Extract the [X, Y] coordinate from the center of the cell holding the provided text.  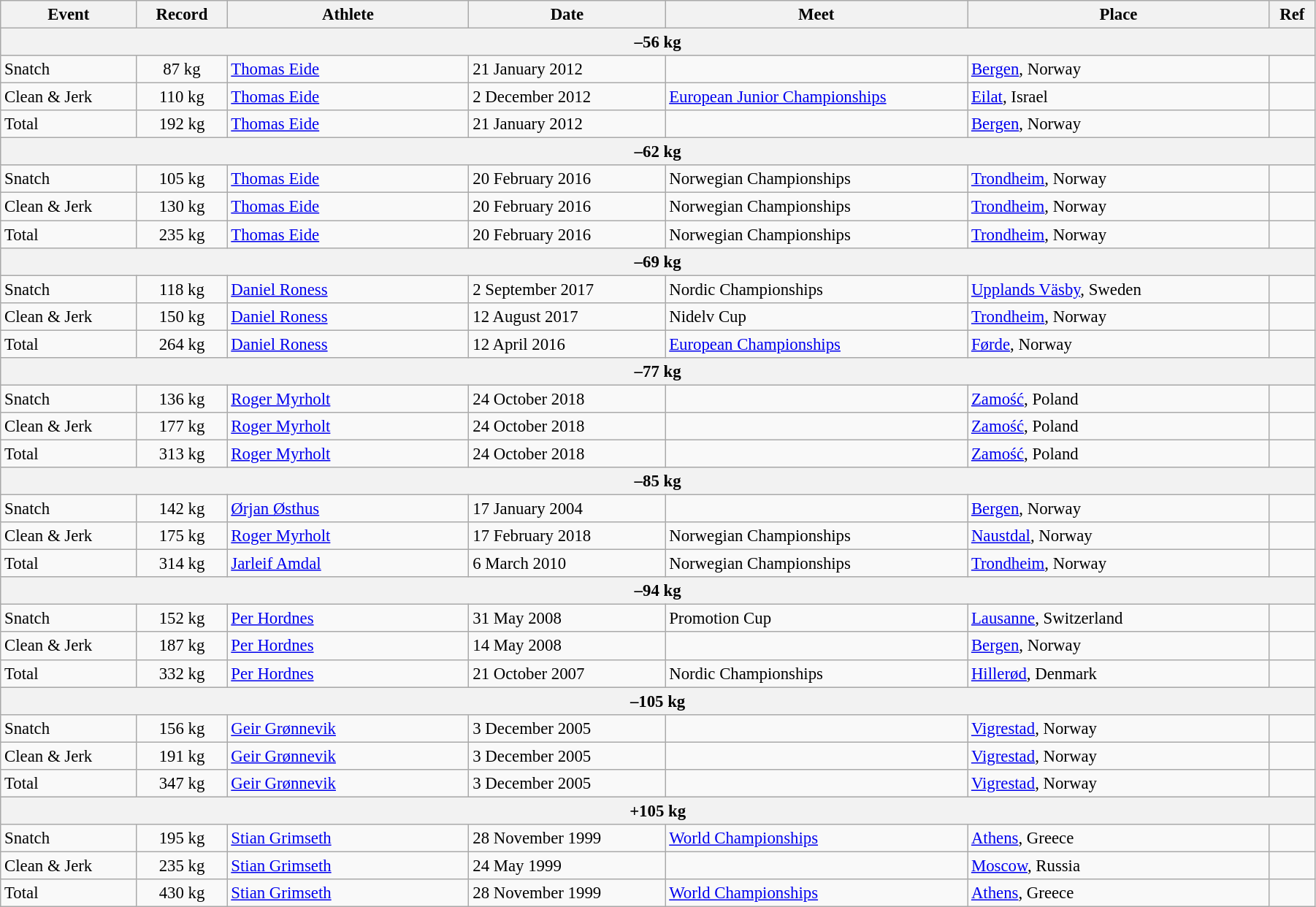
191 kg [182, 756]
187 kg [182, 646]
130 kg [182, 207]
313 kg [182, 453]
110 kg [182, 97]
31 May 2008 [567, 619]
Nidelv Cup [816, 316]
Event [69, 15]
314 kg [182, 564]
Record [182, 15]
–85 kg [658, 481]
175 kg [182, 536]
+105 kg [658, 811]
Promotion Cup [816, 619]
6 March 2010 [567, 564]
–56 kg [658, 42]
332 kg [182, 673]
–94 kg [658, 591]
136 kg [182, 399]
Naustdal, Norway [1119, 536]
–77 kg [658, 372]
12 August 2017 [567, 316]
Date [567, 15]
156 kg [182, 728]
Upplands Väsby, Sweden [1119, 289]
–62 kg [658, 152]
118 kg [182, 289]
192 kg [182, 124]
264 kg [182, 344]
Lausanne, Switzerland [1119, 619]
347 kg [182, 784]
2 September 2017 [567, 289]
–105 kg [658, 701]
14 May 2008 [567, 646]
Ref [1292, 15]
Ørjan Østhus [348, 509]
Place [1119, 15]
24 May 1999 [567, 865]
195 kg [182, 838]
–69 kg [658, 261]
European Junior Championships [816, 97]
17 January 2004 [567, 509]
21 October 2007 [567, 673]
2 December 2012 [567, 97]
Meet [816, 15]
European Championships [816, 344]
Athlete [348, 15]
87 kg [182, 69]
Eilat, Israel [1119, 97]
Førde, Norway [1119, 344]
152 kg [182, 619]
Moscow, Russia [1119, 865]
142 kg [182, 509]
12 April 2016 [567, 344]
430 kg [182, 893]
105 kg [182, 179]
Hillerød, Denmark [1119, 673]
Jarleif Amdal [348, 564]
17 February 2018 [567, 536]
177 kg [182, 426]
150 kg [182, 316]
